Extract the (x, y) coordinate from the center of the cell holding the provided text.  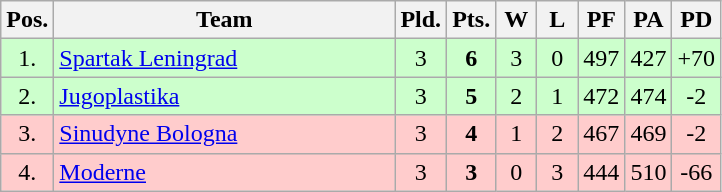
472 (602, 96)
PF (602, 20)
Pts. (472, 20)
6 (472, 58)
L (558, 20)
Pld. (421, 20)
4 (472, 134)
1. (28, 58)
444 (602, 172)
5 (472, 96)
427 (648, 58)
Pos. (28, 20)
W (516, 20)
+70 (696, 58)
510 (648, 172)
3. (28, 134)
PA (648, 20)
Jugoplastika (224, 96)
Moderne (224, 172)
Spartak Leningrad (224, 58)
4. (28, 172)
PD (696, 20)
Sinudyne Bologna (224, 134)
-66 (696, 172)
2. (28, 96)
497 (602, 58)
Team (224, 20)
467 (602, 134)
469 (648, 134)
474 (648, 96)
